From the cell containing the given text, extract its center point as (x, y) coordinate. 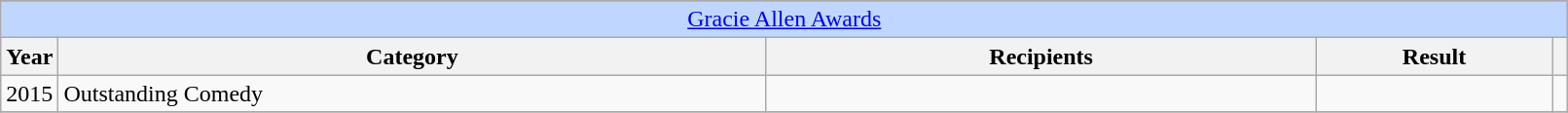
Outstanding Comedy (413, 94)
Category (413, 56)
Result (1434, 56)
Recipients (1041, 56)
Gracie Allen Awards (784, 19)
Year (29, 56)
2015 (29, 94)
